Extract the [x, y] coordinate from the center of the cell holding the provided text.  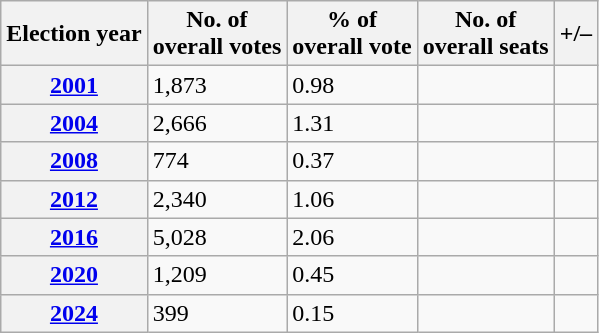
1.06 [352, 199]
2008 [74, 161]
5,028 [217, 237]
2,666 [217, 123]
774 [217, 161]
0.98 [352, 85]
399 [217, 313]
No. ofoverall votes [217, 34]
No. ofoverall seats [486, 34]
0.45 [352, 275]
2004 [74, 123]
2012 [74, 199]
2016 [74, 237]
+/– [576, 34]
Election year [74, 34]
2024 [74, 313]
1,209 [217, 275]
2,340 [217, 199]
2001 [74, 85]
0.37 [352, 161]
2020 [74, 275]
2.06 [352, 237]
0.15 [352, 313]
1.31 [352, 123]
% ofoverall vote [352, 34]
1,873 [217, 85]
